Capture the cell that displays the provided text and extract its (X, Y) central coordinate. 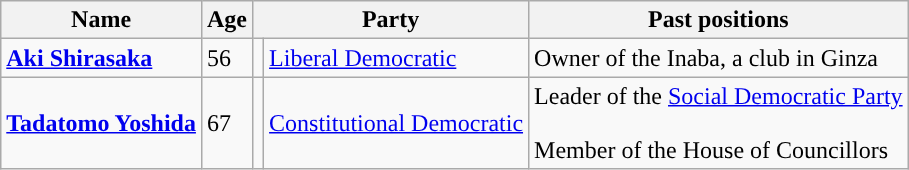
Leader of the Social Democratic PartyMember of the House of Councillors (719, 123)
Past positions (719, 20)
Tadatomo Yoshida (102, 123)
Aki Shirasaka (102, 58)
56 (226, 58)
Owner of the Inaba, a club in Ginza (719, 58)
Party (390, 20)
Liberal Democratic (396, 58)
Constitutional Democratic (396, 123)
67 (226, 123)
Name (102, 20)
Age (226, 20)
